From the cell containing the given text, extract its center point as [x, y] coordinate. 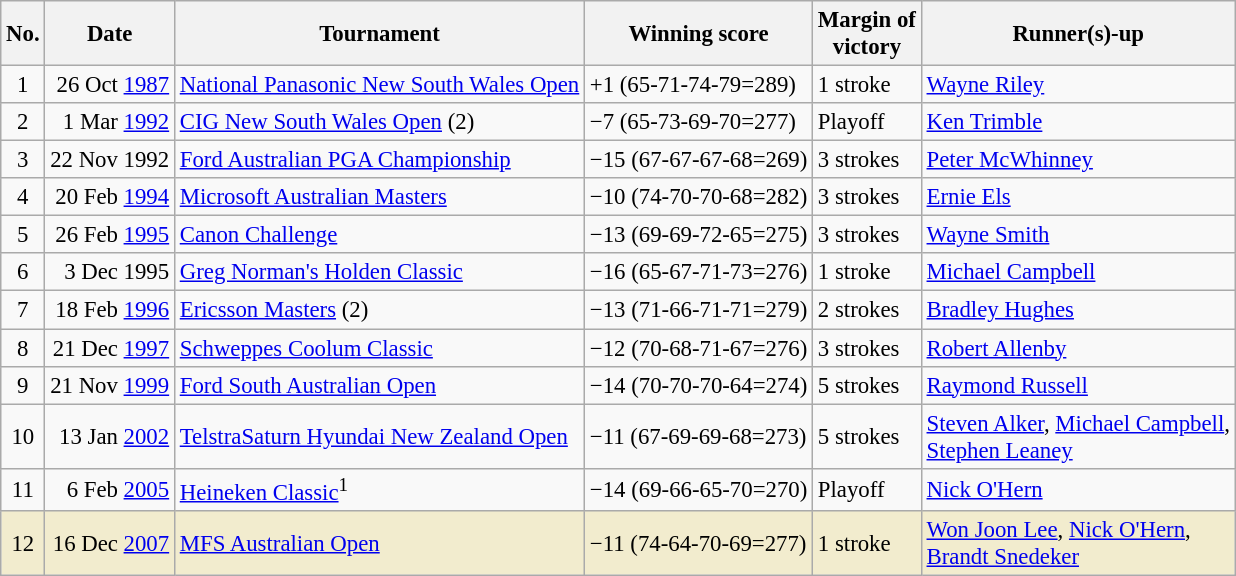
+1 (65-71-74-79=289) [699, 85]
Ford South Australian Open [379, 385]
16 Dec 2007 [110, 544]
26 Oct 1987 [110, 85]
Winning score [699, 34]
6 [23, 273]
8 [23, 348]
Schweppes Coolum Classic [379, 348]
3 Dec 1995 [110, 273]
12 [23, 544]
MFS Australian Open [379, 544]
18 Feb 1996 [110, 310]
11 [23, 489]
−13 (69-69-72-65=275) [699, 235]
21 Dec 1997 [110, 348]
Wayne Smith [1078, 235]
1 [23, 85]
Ericsson Masters (2) [379, 310]
−15 (67-67-67-68=269) [699, 160]
20 Feb 1994 [110, 197]
Wayne Riley [1078, 85]
Date [110, 34]
10 [23, 436]
Steven Alker, Michael Campbell, Stephen Leaney [1078, 436]
Ken Trimble [1078, 122]
−14 (69-66-65-70=270) [699, 489]
6 Feb 2005 [110, 489]
26 Feb 1995 [110, 235]
Microsoft Australian Masters [379, 197]
Greg Norman's Holden Classic [379, 273]
9 [23, 385]
−12 (70-68-71-67=276) [699, 348]
7 [23, 310]
2 [23, 122]
Robert Allenby [1078, 348]
−11 (67-69-69-68=273) [699, 436]
−10 (74-70-70-68=282) [699, 197]
TelstraSaturn Hyundai New Zealand Open [379, 436]
Won Joon Lee, Nick O'Hern, Brandt Snedeker [1078, 544]
13 Jan 2002 [110, 436]
Ford Australian PGA Championship [379, 160]
21 Nov 1999 [110, 385]
−13 (71-66-71-71=279) [699, 310]
Ernie Els [1078, 197]
Tournament [379, 34]
−7 (65-73-69-70=277) [699, 122]
Bradley Hughes [1078, 310]
Michael Campbell [1078, 273]
−11 (74-64-70-69=277) [699, 544]
Runner(s)-up [1078, 34]
Nick O'Hern [1078, 489]
22 Nov 1992 [110, 160]
Heineken Classic1 [379, 489]
CIG New South Wales Open (2) [379, 122]
Raymond Russell [1078, 385]
3 [23, 160]
No. [23, 34]
5 [23, 235]
−16 (65-67-71-73=276) [699, 273]
1 Mar 1992 [110, 122]
Margin ofvictory [868, 34]
4 [23, 197]
2 strokes [868, 310]
Peter McWhinney [1078, 160]
National Panasonic New South Wales Open [379, 85]
−14 (70-70-70-64=274) [699, 385]
Canon Challenge [379, 235]
